Provide the [x, y] coordinate of the cell's center where the given text is located.  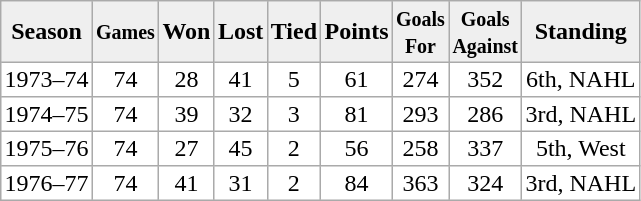
61 [357, 79]
28 [187, 79]
1975–76 [47, 148]
293 [420, 114]
GoalsFor [420, 32]
258 [420, 148]
32 [240, 114]
6th, NAHL [581, 79]
286 [486, 114]
GoalsAgainst [486, 32]
363 [420, 183]
Season [47, 32]
324 [486, 183]
1973–74 [47, 79]
84 [357, 183]
31 [240, 183]
5th, West [581, 148]
1974–75 [47, 114]
56 [357, 148]
274 [420, 79]
337 [486, 148]
3 [294, 114]
81 [357, 114]
Tied [294, 32]
27 [187, 148]
Won [187, 32]
39 [187, 114]
Points [357, 32]
5 [294, 79]
Games [125, 32]
1976–77 [47, 183]
Lost [240, 32]
Standing [581, 32]
45 [240, 148]
352 [486, 79]
